Search for the cell housing the specified text and yield its [X, Y] center coordinate. 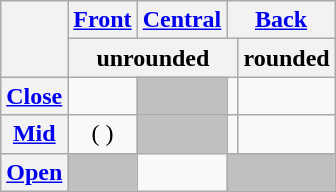
Mid [34, 134]
Back [281, 20]
Close [34, 96]
rounded [286, 58]
unrounded [153, 58]
Open [34, 172]
Front [102, 20]
( ) [102, 134]
Central [182, 20]
